Search for the cell housing the specified text and yield its [x, y] center coordinate. 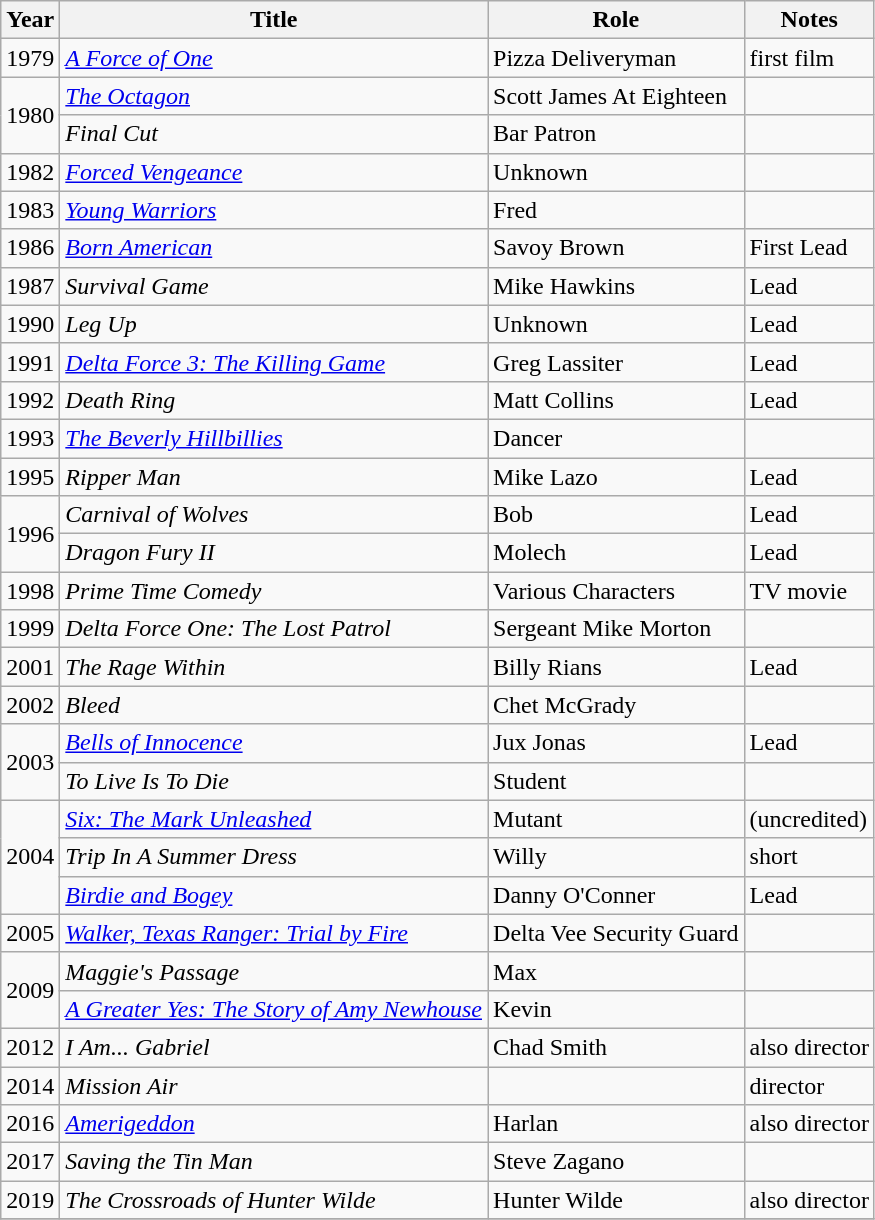
2017 [30, 1162]
TV movie [809, 591]
To Live Is To Die [274, 781]
2012 [30, 1047]
Hunter Wilde [616, 1200]
Steve Zagano [616, 1162]
1982 [30, 172]
I Am... Gabriel [274, 1047]
2001 [30, 667]
1992 [30, 400]
1987 [30, 286]
Kevin [616, 1009]
Maggie's Passage [274, 971]
Notes [809, 20]
Mutant [616, 819]
Mike Lazo [616, 477]
Title [274, 20]
Scott James At Eighteen [616, 96]
Willy [616, 857]
Young Warriors [274, 210]
first film [809, 58]
1986 [30, 248]
A Greater Yes: The Story of Amy Newhouse [274, 1009]
Final Cut [274, 134]
1983 [30, 210]
Role [616, 20]
1998 [30, 591]
Student [616, 781]
Ripper Man [274, 477]
Danny O'Conner [616, 895]
Jux Jonas [616, 743]
Mike Hawkins [616, 286]
Greg Lassiter [616, 362]
Mission Air [274, 1085]
Prime Time Comedy [274, 591]
Various Characters [616, 591]
1979 [30, 58]
Leg Up [274, 324]
Death Ring [274, 400]
The Crossroads of Hunter Wilde [274, 1200]
Walker, Texas Ranger: Trial by Fire [274, 933]
Amerigeddon [274, 1124]
Molech [616, 553]
Dancer [616, 438]
First Lead [809, 248]
Harlan [616, 1124]
Saving the Tin Man [274, 1162]
Chet McGrady [616, 705]
Bleed [274, 705]
Matt Collins [616, 400]
Pizza Deliveryman [616, 58]
Born American [274, 248]
Dragon Fury II [274, 553]
Delta Vee Security Guard [616, 933]
2019 [30, 1200]
Billy Rians [616, 667]
2016 [30, 1124]
Delta Force 3: The Killing Game [274, 362]
2004 [30, 857]
Bob [616, 515]
Trip In A Summer Dress [274, 857]
Carnival of Wolves [274, 515]
Survival Game [274, 286]
(uncredited) [809, 819]
Bells of Innocence [274, 743]
The Octagon [274, 96]
1995 [30, 477]
Chad Smith [616, 1047]
2002 [30, 705]
2014 [30, 1085]
2009 [30, 990]
Delta Force One: The Lost Patrol [274, 629]
The Beverly Hillbillies [274, 438]
1990 [30, 324]
Savoy Brown [616, 248]
1993 [30, 438]
Six: The Mark Unleashed [274, 819]
1991 [30, 362]
short [809, 857]
Fred [616, 210]
Max [616, 971]
director [809, 1085]
Year [30, 20]
A Force of One [274, 58]
The Rage Within [274, 667]
Bar Patron [616, 134]
Forced Vengeance [274, 172]
Sergeant Mike Morton [616, 629]
1980 [30, 115]
2003 [30, 762]
1999 [30, 629]
2005 [30, 933]
Birdie and Bogey [274, 895]
1996 [30, 534]
